Return (x, y) of the center of cell containing provided text 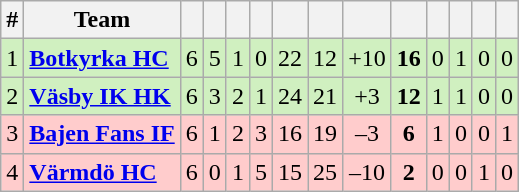
Botkyrka HC (102, 58)
21 (326, 96)
Väsby IK HK (102, 96)
+10 (368, 58)
19 (326, 134)
–3 (368, 134)
24 (290, 96)
15 (290, 172)
–10 (368, 172)
Team (102, 20)
25 (326, 172)
# (12, 20)
22 (290, 58)
+3 (368, 96)
4 (12, 172)
Värmdö HC (102, 172)
Bajen Fans IF (102, 134)
